For the text-containing cell, return its midpoint in [X, Y] coordinate format. 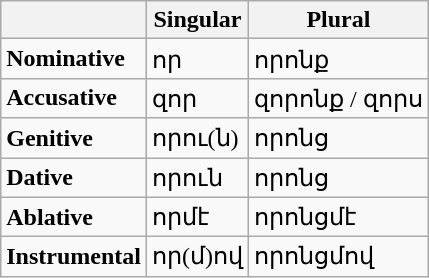
զորոնք / զորս [339, 98]
որոնք [339, 59]
որու(ն) [197, 138]
Dative [74, 178]
Accusative [74, 98]
որուն [197, 178]
Instrumental [74, 257]
Genitive [74, 138]
Ablative [74, 217]
Nominative [74, 59]
զոր [197, 98]
որ [197, 59]
որմէ [197, 217]
որոնցմով [339, 257]
որոնցմէ [339, 217]
Singular [197, 20]
Plural [339, 20]
որ(մ)ով [197, 257]
